For the text-containing cell, return its midpoint in [x, y] coordinate format. 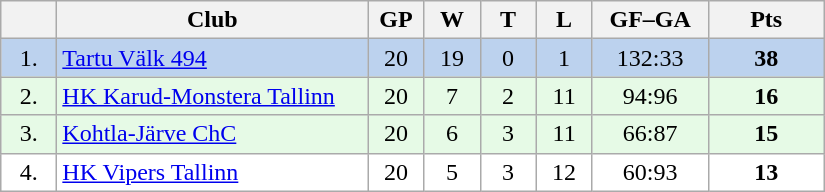
2. [29, 96]
7 [452, 96]
L [564, 20]
60:93 [650, 172]
5 [452, 172]
Pts [766, 20]
4. [29, 172]
2 [508, 96]
38 [766, 58]
HK Vipers Tallinn [212, 172]
Tartu Välk 494 [212, 58]
Club [212, 20]
6 [452, 134]
66:87 [650, 134]
13 [766, 172]
GF–GA [650, 20]
3. [29, 134]
T [508, 20]
GP [396, 20]
132:33 [650, 58]
0 [508, 58]
15 [766, 134]
W [452, 20]
12 [564, 172]
HK Karud-Monstera Tallinn [212, 96]
1. [29, 58]
16 [766, 96]
Kohtla-Järve ChC [212, 134]
1 [564, 58]
94:96 [650, 96]
19 [452, 58]
